Determine the [x, y] coordinate at the center of the cell enclosing the given text.  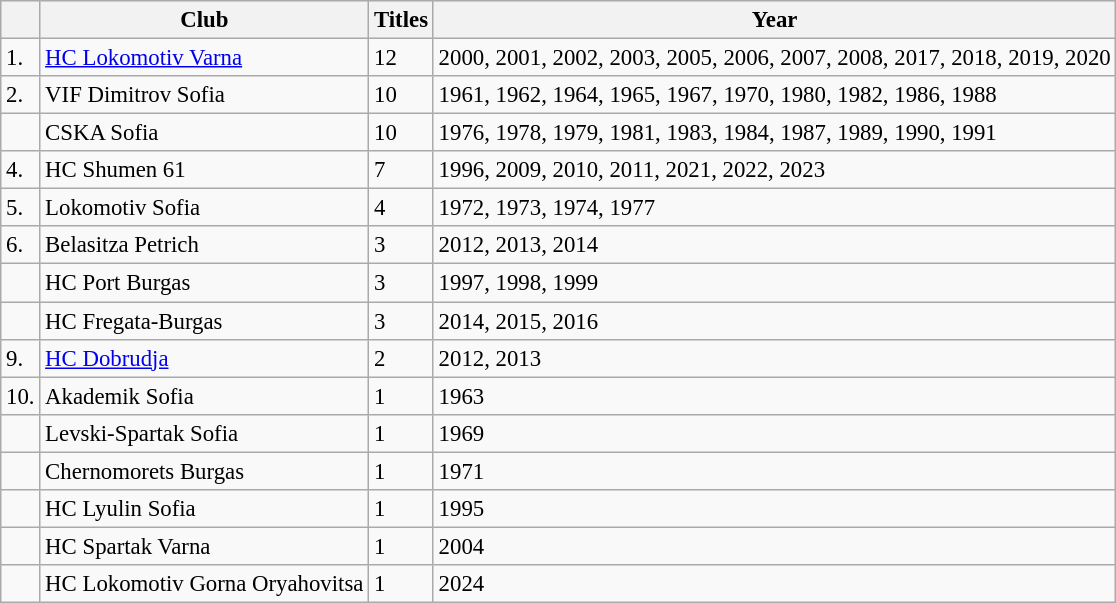
2012, 2013 [774, 358]
HC Lokomotiv Gorna Oryahovitsa [204, 584]
2014, 2015, 2016 [774, 321]
CSKA Sofia [204, 133]
9. [20, 358]
2 [402, 358]
VIF Dimitrov Sofia [204, 95]
12 [402, 58]
1969 [774, 433]
2000, 2001, 2002, 2003, 2005, 2006, 2007, 2008, 2017, 2018, 2019, 2020 [774, 58]
1972, 1973, 1974, 1977 [774, 208]
1995 [774, 509]
Lokomotiv Sofia [204, 208]
Year [774, 20]
HC Fregata-Burgas [204, 321]
2024 [774, 584]
1. [20, 58]
1971 [774, 471]
HC Lokomotiv Varna [204, 58]
HC Port Burgas [204, 283]
Belasitza Petrich [204, 245]
HC Dobrudja [204, 358]
Club [204, 20]
6. [20, 245]
1976, 1978, 1979, 1981, 1983, 1984, 1987, 1989, 1990, 1991 [774, 133]
Titles [402, 20]
5. [20, 208]
4 [402, 208]
Levski-Spartak Sofia [204, 433]
4. [20, 170]
Chernomorets Burgas [204, 471]
HC Shumen 61 [204, 170]
7 [402, 170]
HC Lyulin Sofia [204, 509]
10. [20, 396]
Akademik Sofia [204, 396]
2004 [774, 546]
2012, 2013, 2014 [774, 245]
2. [20, 95]
1961, 1962, 1964, 1965, 1967, 1970, 1980, 1982, 1986, 1988 [774, 95]
HC Spartak Varna [204, 546]
1963 [774, 396]
1997, 1998, 1999 [774, 283]
1996, 2009, 2010, 2011, 2021, 2022, 2023 [774, 170]
